Return the (X, Y) coordinate for the center point of the cell that contains the specified text.  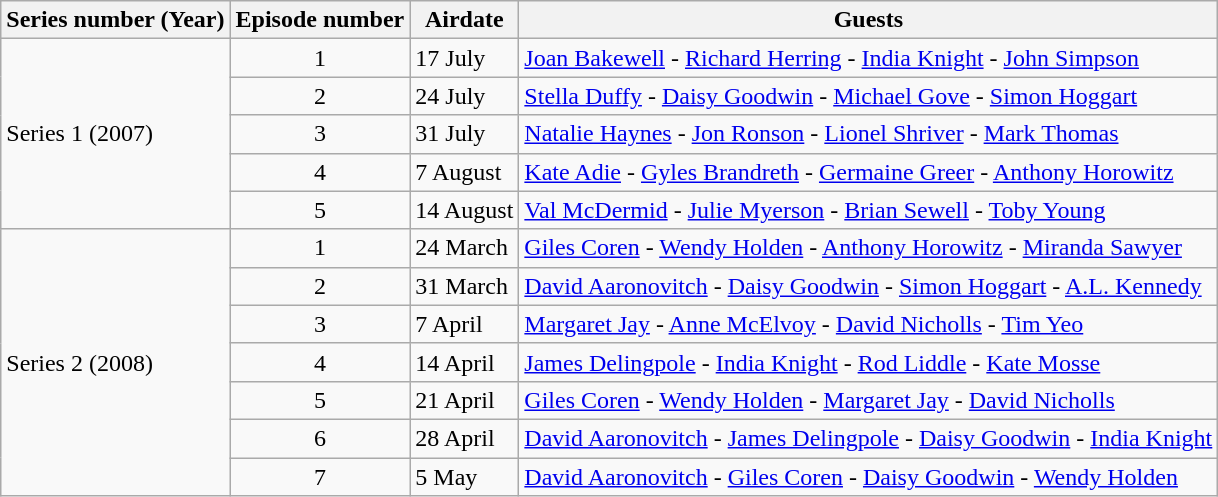
Joan Bakewell - Richard Herring - India Knight - John Simpson (868, 58)
Series number (Year) (116, 20)
6 (320, 438)
17 July (464, 58)
Margaret Jay - Anne McElvoy - David Nicholls - Tim Yeo (868, 324)
James Delingpole - India Knight - Rod Liddle - Kate Mosse (868, 362)
14 August (464, 210)
Giles Coren - Wendy Holden - Anthony Horowitz - Miranda Sawyer (868, 248)
7 April (464, 324)
31 March (464, 286)
7 (320, 477)
28 April (464, 438)
24 July (464, 96)
7 August (464, 172)
Airdate (464, 20)
31 July (464, 134)
21 April (464, 400)
Val McDermid - Julie Myerson - Brian Sewell - Toby Young (868, 210)
David Aaronovitch - James Delingpole - Daisy Goodwin - India Knight (868, 438)
Stella Duffy - Daisy Goodwin - Michael Gove - Simon Hoggart (868, 96)
24 March (464, 248)
David Aaronovitch - Giles Coren - Daisy Goodwin - Wendy Holden (868, 477)
Series 2 (2008) (116, 362)
5 May (464, 477)
14 April (464, 362)
Series 1 (2007) (116, 134)
Natalie Haynes - Jon Ronson - Lionel Shriver - Mark Thomas (868, 134)
David Aaronovitch - Daisy Goodwin - Simon Hoggart - A.L. Kennedy (868, 286)
Guests (868, 20)
Kate Adie - Gyles Brandreth - Germaine Greer - Anthony Horowitz (868, 172)
Giles Coren - Wendy Holden - Margaret Jay - David Nicholls (868, 400)
Episode number (320, 20)
